For the text-containing cell, return its midpoint in (x, y) coordinate format. 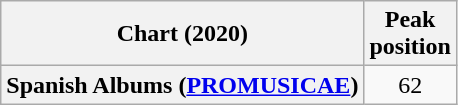
62 (410, 85)
Spanish Albums (PROMUSICAE) (182, 85)
Chart (2020) (182, 34)
Peakposition (410, 34)
